Locate the cell with the specified text and output its [x, y] center coordinate. 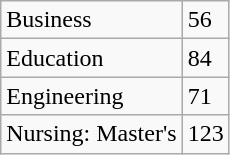
Education [92, 58]
84 [206, 58]
Business [92, 20]
56 [206, 20]
Engineering [92, 96]
71 [206, 96]
123 [206, 134]
Nursing: Master's [92, 134]
